Return the (x, y) coordinate for the center point of the cell that contains the specified text.  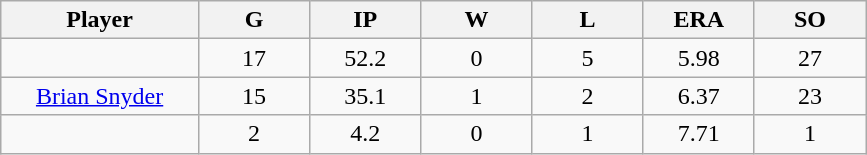
5.98 (698, 58)
27 (810, 58)
SO (810, 20)
23 (810, 96)
Brian Snyder (100, 96)
ERA (698, 20)
35.1 (366, 96)
L (588, 20)
6.37 (698, 96)
5 (588, 58)
17 (254, 58)
15 (254, 96)
W (476, 20)
G (254, 20)
IP (366, 20)
Player (100, 20)
4.2 (366, 134)
7.71 (698, 134)
52.2 (366, 58)
